Identify which cell holds the provided text, then report its [x, y] central coordinate. 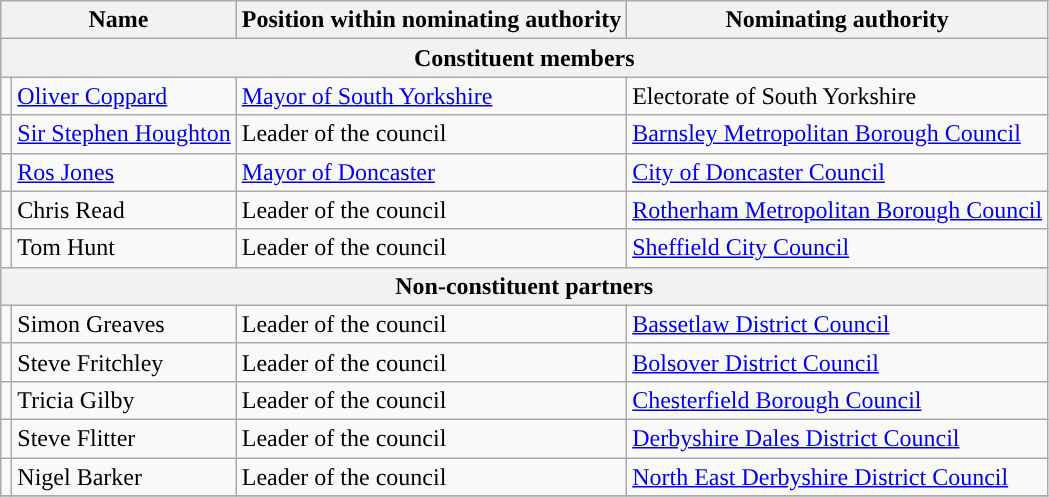
Oliver Coppard [124, 96]
Barnsley Metropolitan Borough Council [838, 134]
Sheffield City Council [838, 248]
Position within nominating authority [431, 20]
Ros Jones [124, 172]
Constituent members [524, 58]
Non-constituent partners [524, 286]
Rotherham Metropolitan Borough Council [838, 210]
North East Derbyshire District Council [838, 477]
Simon Greaves [124, 324]
Steve Fritchley [124, 362]
Nigel Barker [124, 477]
Nominating authority [838, 20]
Mayor of Doncaster [431, 172]
Electorate of South Yorkshire [838, 96]
Tom Hunt [124, 248]
Name [118, 20]
Sir Stephen Houghton [124, 134]
City of Doncaster Council [838, 172]
Tricia Gilby [124, 400]
Bolsover District Council [838, 362]
Derbyshire Dales District Council [838, 438]
Chesterfield Borough Council [838, 400]
Mayor of South Yorkshire [431, 96]
Bassetlaw District Council [838, 324]
Chris Read [124, 210]
Steve Flitter [124, 438]
